Capture the cell that displays the provided text and extract its (x, y) central coordinate. 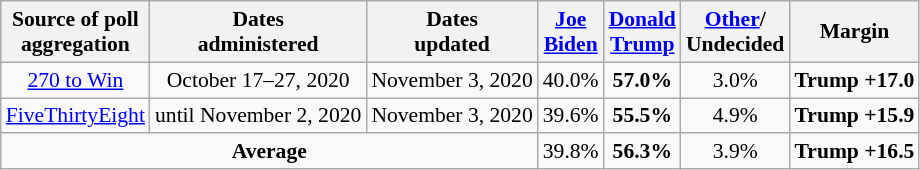
3.0% (735, 80)
3.9% (735, 152)
Trump +17.0 (854, 80)
JoeBiden (571, 32)
Trump +15.9 (854, 116)
Dates updated (452, 32)
56.3% (642, 152)
57.0% (642, 80)
4.9% (735, 116)
DonaldTrump (642, 32)
39.8% (571, 152)
39.6% (571, 116)
Dates administered (258, 32)
Source of pollaggregation (76, 32)
270 to Win (76, 80)
55.5% (642, 116)
Average (270, 152)
Trump +16.5 (854, 152)
Other/Undecided (735, 32)
40.0% (571, 80)
until November 2, 2020 (258, 116)
October 17–27, 2020 (258, 80)
Margin (854, 32)
FiveThirtyEight (76, 116)
